Pinpoint the cell where the given text exists, returning its (x, y) midpoint coordinate. 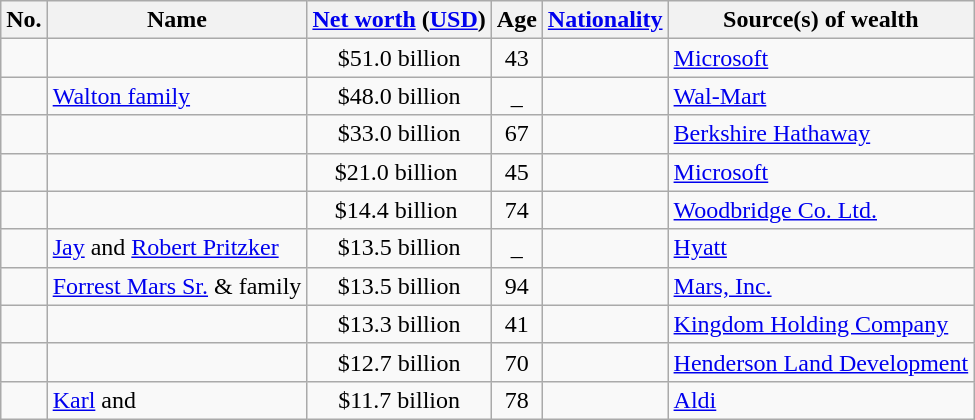
Woodbridge Co. Ltd. (821, 210)
$12.7 billion (399, 362)
$48.0 billion (399, 96)
Forrest Mars Sr. & family (177, 286)
Walton family (177, 96)
Net worth (USD) (399, 20)
No. (24, 20)
41 (516, 324)
Kingdom Holding Company (821, 324)
$11.7 billion (399, 400)
94 (516, 286)
$21.0 billion (399, 172)
Nationality (605, 20)
78 (516, 400)
43 (516, 58)
Hyatt (821, 248)
Age (516, 20)
Berkshire Hathaway (821, 134)
Karl and (177, 400)
$13.3 billion (399, 324)
Name (177, 20)
$51.0 billion (399, 58)
Mars, Inc. (821, 286)
$14.4 billion (399, 210)
Jay and Robert Pritzker (177, 248)
Aldi (821, 400)
67 (516, 134)
Wal-Mart (821, 96)
Henderson Land Development (821, 362)
70 (516, 362)
Source(s) of wealth (821, 20)
45 (516, 172)
74 (516, 210)
$33.0 billion (399, 134)
